Locate the cell with the specified text and output its [X, Y] center coordinate. 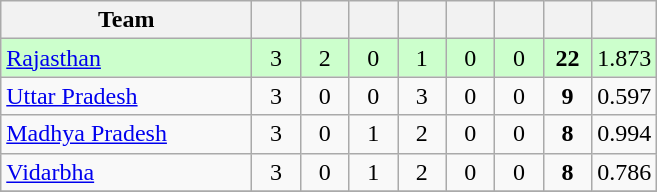
Vidarbha [126, 172]
Rajasthan [126, 58]
22 [568, 58]
9 [568, 96]
0.994 [624, 134]
Madhya Pradesh [126, 134]
Uttar Pradesh [126, 96]
0.597 [624, 96]
0.786 [624, 172]
Team [126, 20]
1.873 [624, 58]
